Return the (X, Y) coordinate for the center point of the cell that contains the specified text.  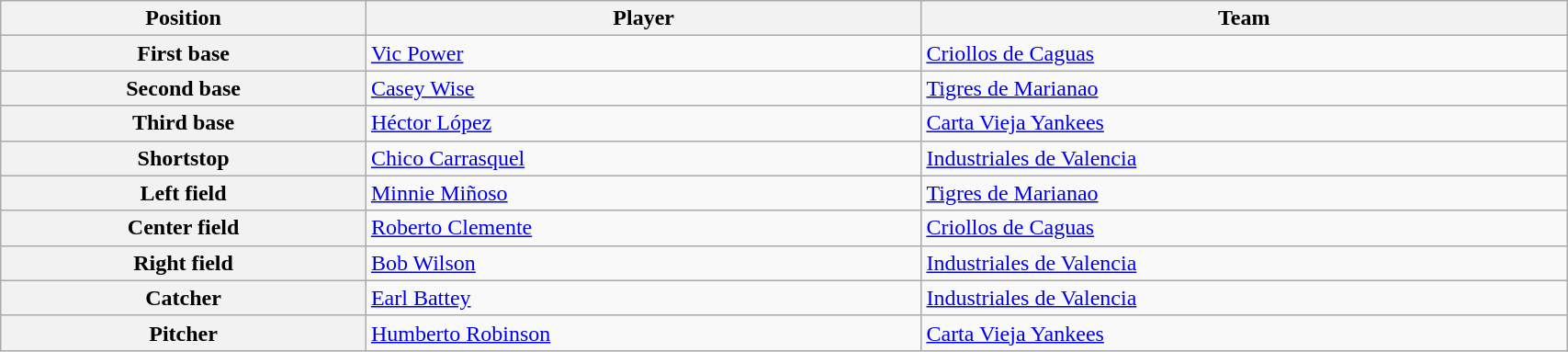
Casey Wise (643, 88)
Minnie Miñoso (643, 193)
Right field (184, 263)
Center field (184, 228)
Vic Power (643, 53)
Roberto Clemente (643, 228)
Chico Carrasquel (643, 158)
Team (1244, 18)
Position (184, 18)
Left field (184, 193)
Earl Battey (643, 298)
Player (643, 18)
Bob Wilson (643, 263)
Humberto Robinson (643, 333)
First base (184, 53)
Catcher (184, 298)
Third base (184, 123)
Héctor López (643, 123)
Pitcher (184, 333)
Second base (184, 88)
Shortstop (184, 158)
